For the text-containing cell, return its midpoint in (X, Y) coordinate format. 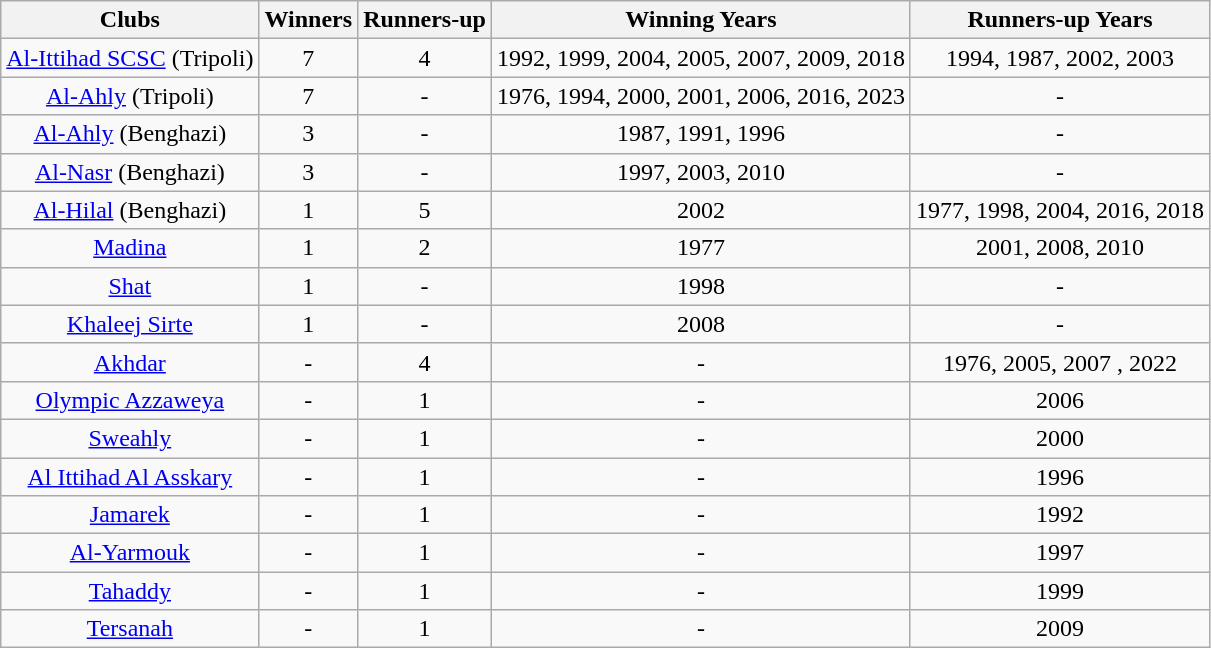
Sweahly (130, 438)
Akhdar (130, 362)
Al-Ahly (Benghazi) (130, 134)
2006 (1060, 400)
Al-Nasr (Benghazi) (130, 172)
1977, 1998, 2004, 2016, 2018 (1060, 210)
Al-Yarmouk (130, 553)
1977 (700, 248)
Olympic Azzaweya (130, 400)
Winning Years (700, 20)
Khaleej Sirte (130, 324)
Winners (308, 20)
Madina (130, 248)
1987, 1991, 1996 (700, 134)
2001, 2008, 2010 (1060, 248)
5 (425, 210)
1992 (1060, 515)
1994, 1987, 2002, 2003 (1060, 58)
1997 (1060, 553)
Clubs (130, 20)
Al-Ittihad SCSC (Tripoli) (130, 58)
1998 (700, 286)
1997, 2003, 2010 (700, 172)
1976, 1994, 2000, 2001, 2006, 2016, 2023 (700, 96)
2008 (700, 324)
Tersanah (130, 629)
Runners-up Years (1060, 20)
Tahaddy (130, 591)
1976, 2005, 2007 , 2022 (1060, 362)
2 (425, 248)
Al-Hilal (Benghazi) (130, 210)
Al-Ahly (Tripoli) (130, 96)
1999 (1060, 591)
Runners-up (425, 20)
Al Ittihad Al Asskary (130, 477)
2009 (1060, 629)
Shat (130, 286)
1996 (1060, 477)
1992, 1999, 2004, 2005, 2007, 2009, 2018 (700, 58)
2002 (700, 210)
2000 (1060, 438)
Jamarek (130, 515)
